Capture the cell that displays the provided text and extract its (X, Y) central coordinate. 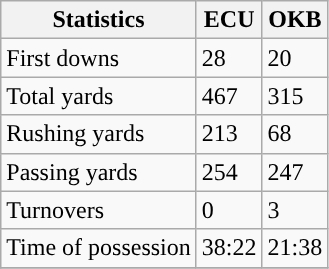
Turnovers (99, 210)
Total yards (99, 96)
Statistics (99, 20)
Time of possession (99, 248)
OKB (295, 20)
254 (229, 172)
First downs (99, 58)
3 (295, 210)
0 (229, 210)
68 (295, 134)
315 (295, 96)
ECU (229, 20)
247 (295, 172)
38:22 (229, 248)
21:38 (295, 248)
20 (295, 58)
Rushing yards (99, 134)
213 (229, 134)
467 (229, 96)
28 (229, 58)
Passing yards (99, 172)
